Find where the given text appears and provide that cell's center as (X, Y) coordinate. 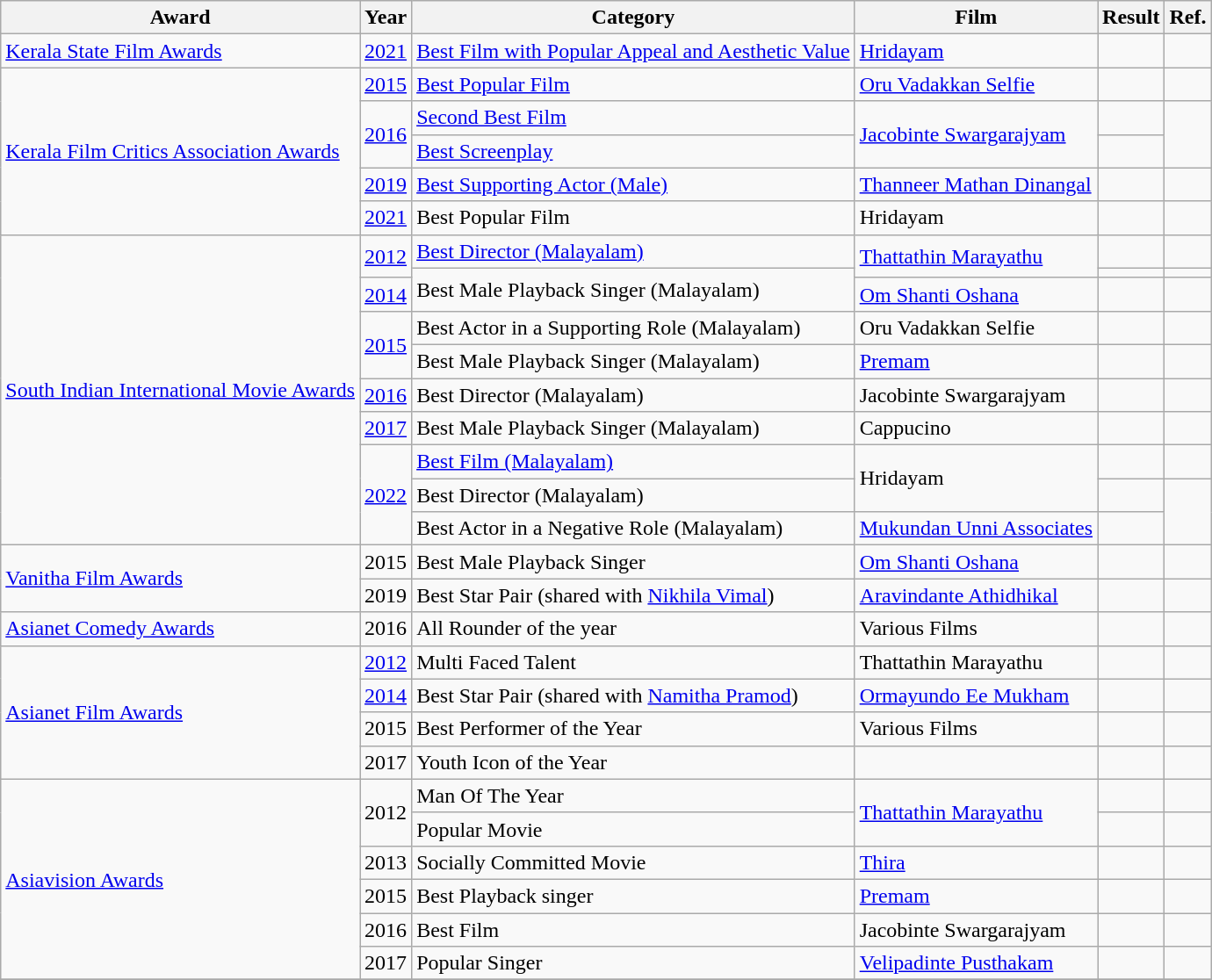
Popular Movie (634, 829)
2022 (386, 495)
2013 (386, 862)
Cappucino (976, 429)
Thira (976, 862)
Category (634, 18)
Best Performer of the Year (634, 729)
Best Film (Malayalam) (634, 462)
Year (386, 18)
Film (976, 18)
Aravindante Athidhikal (976, 595)
Ormayundo Ee Mukham (976, 695)
Youth Icon of the Year (634, 762)
Best Film (634, 930)
Best Actor in a Supporting Role (Malayalam) (634, 328)
Vanitha Film Awards (181, 579)
Velipadinte Pusthakam (976, 963)
Socially Committed Movie (634, 862)
Best Star Pair (shared with Nikhila Vimal) (634, 595)
Best Film with Popular Appeal and Aesthetic Value (634, 51)
Thanneer Mathan Dinangal (976, 184)
Ref. (1187, 18)
Asianet Comedy Awards (181, 629)
Mukundan Unni Associates (976, 529)
Award (181, 18)
Second Best Film (634, 118)
Best Male Playback Singer (634, 562)
All Rounder of the year (634, 629)
Best Playback singer (634, 896)
Kerala State Film Awards (181, 51)
Kerala Film Critics Association Awards (181, 151)
Popular Singer (634, 963)
Man Of The Year (634, 796)
Asiavision Awards (181, 879)
Best Supporting Actor (Male) (634, 184)
Result (1131, 18)
South Indian International Movie Awards (181, 390)
Best Actor in a Negative Role (Malayalam) (634, 529)
Best Screenplay (634, 151)
Multi Faced Talent (634, 662)
Best Star Pair (shared with Namitha Pramod) (634, 695)
Asianet Film Awards (181, 712)
